Locate the cell with the specified text and output its (x, y) center coordinate. 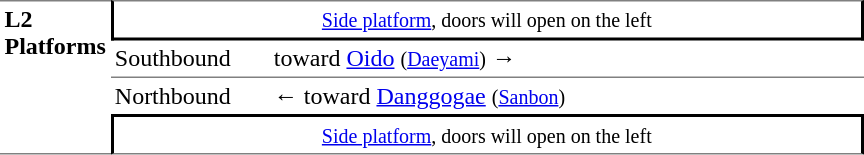
toward Oido (Daeyami) → (566, 58)
← toward Danggogae (Sanbon) (566, 95)
L2Platforms (55, 77)
Northbound (190, 95)
Southbound (190, 58)
